Return (X, Y) of the center of cell containing provided text 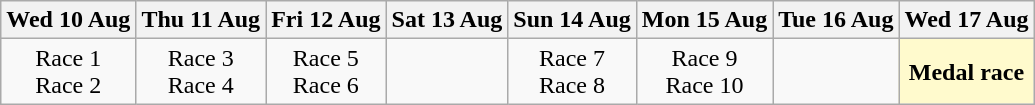
Race 3Race 4 (201, 72)
Wed 17 Aug (966, 20)
Wed 10 Aug (68, 20)
Race 7Race 8 (572, 72)
Tue 16 Aug (836, 20)
Race 9Race 10 (704, 72)
Fri 12 Aug (326, 20)
Mon 15 Aug (704, 20)
Race 1Race 2 (68, 72)
Sat 13 Aug (447, 20)
Thu 11 Aug (201, 20)
Race 5Race 6 (326, 72)
Sun 14 Aug (572, 20)
Medal race (966, 72)
